For the text-containing cell, return its midpoint in [x, y] coordinate format. 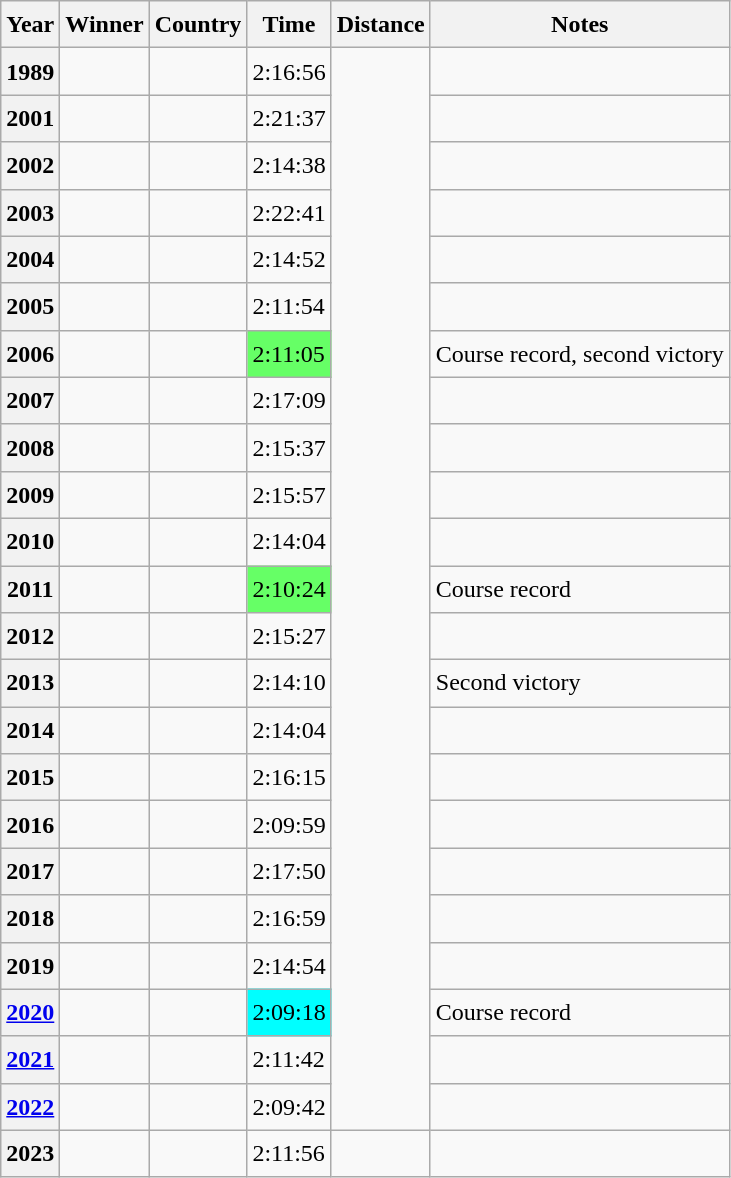
2014 [30, 730]
2:11:54 [289, 306]
2017 [30, 872]
2019 [30, 966]
2:17:50 [289, 872]
2:15:27 [289, 636]
2:16:59 [289, 918]
2001 [30, 118]
2011 [30, 590]
2012 [30, 636]
Distance [380, 24]
2:09:42 [289, 1106]
Winner [104, 24]
2005 [30, 306]
2:17:09 [289, 400]
2:09:18 [289, 1012]
Course record, second victory [580, 354]
2:09:59 [289, 824]
Country [198, 24]
2009 [30, 494]
2:15:57 [289, 494]
1989 [30, 72]
Notes [580, 24]
2022 [30, 1106]
2:14:38 [289, 166]
2010 [30, 542]
Year [30, 24]
2:11:42 [289, 1060]
2007 [30, 400]
2016 [30, 824]
2:22:41 [289, 212]
2:15:37 [289, 448]
2002 [30, 166]
2:16:56 [289, 72]
2:11:05 [289, 354]
2013 [30, 684]
2020 [30, 1012]
2023 [30, 1154]
2006 [30, 354]
2015 [30, 778]
2:11:56 [289, 1154]
2021 [30, 1060]
2:14:54 [289, 966]
2:10:24 [289, 590]
2:16:15 [289, 778]
2:14:10 [289, 684]
2:21:37 [289, 118]
Time [289, 24]
2008 [30, 448]
2004 [30, 260]
2018 [30, 918]
2003 [30, 212]
Second victory [580, 684]
2:14:52 [289, 260]
